Output the (X, Y) coordinate of the center of the cell containing the given text.  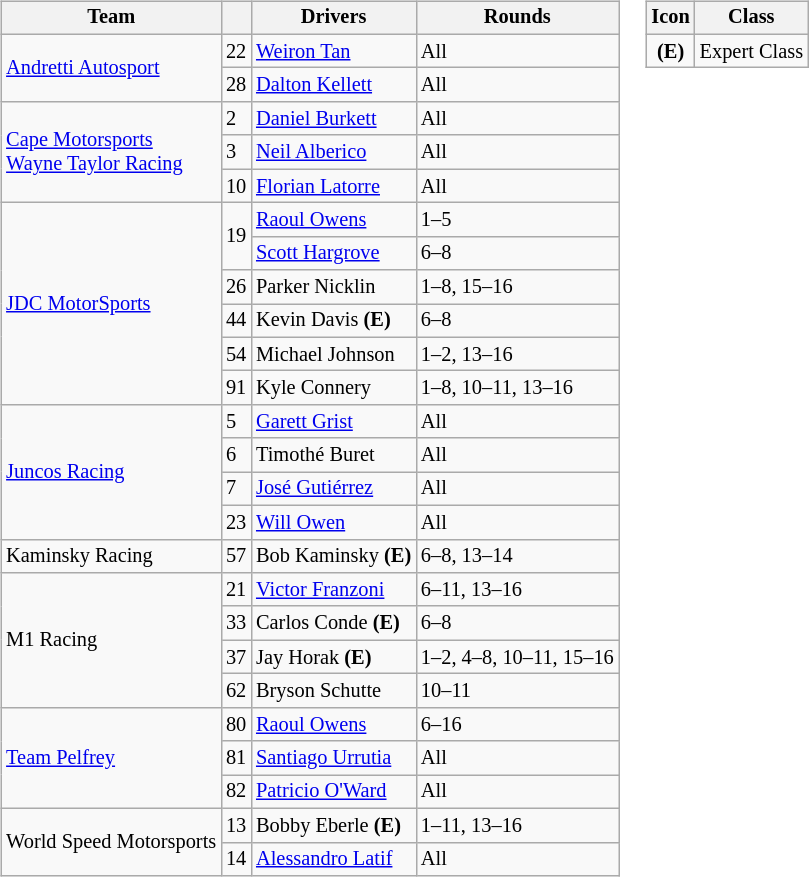
5 (236, 422)
6 (236, 455)
80 (236, 724)
Neil Alberico (334, 152)
3 (236, 152)
19 (236, 236)
10 (236, 186)
JDC MotorSports (111, 304)
7 (236, 489)
Drivers (334, 18)
1–11, 13–16 (518, 825)
Juncos Racing (111, 472)
1–8, 15–16 (518, 287)
Victor Franzoni (334, 590)
Jay Horak (E) (334, 657)
José Gutiérrez (334, 489)
1–5 (518, 220)
1–2, 13–16 (518, 354)
Dalton Kellett (334, 85)
Daniel Burkett (334, 119)
62 (236, 691)
Bobby Eberle (E) (334, 825)
Bryson Schutte (334, 691)
21 (236, 590)
Rounds (518, 18)
33 (236, 623)
54 (236, 354)
Florian Latorre (334, 186)
Team Pelfrey (111, 758)
Parker Nicklin (334, 287)
1–8, 10–11, 13–16 (518, 388)
World Speed Motorsports (111, 842)
M1 Racing (111, 640)
Cape Motorsports Wayne Taylor Racing (111, 152)
23 (236, 522)
1–2, 4–8, 10–11, 15–16 (518, 657)
44 (236, 321)
Weiron Tan (334, 51)
6–11, 13–16 (518, 590)
Alessandro Latif (334, 859)
6–16 (518, 724)
6–8, 13–14 (518, 556)
13 (236, 825)
Patricio O'Ward (334, 792)
57 (236, 556)
Icon (671, 18)
Bob Kaminsky (E) (334, 556)
22 (236, 51)
Andretti Autosport (111, 68)
Carlos Conde (E) (334, 623)
Team (111, 18)
Kaminsky Racing (111, 556)
Michael Johnson (334, 354)
Garett Grist (334, 422)
Kyle Connery (334, 388)
14 (236, 859)
91 (236, 388)
Class (752, 18)
26 (236, 287)
Scott Hargrove (334, 253)
82 (236, 792)
37 (236, 657)
(E) (671, 51)
Timothé Buret (334, 455)
81 (236, 758)
Expert Class (752, 51)
Will Owen (334, 522)
28 (236, 85)
10–11 (518, 691)
Kevin Davis (E) (334, 321)
Santiago Urrutia (334, 758)
2 (236, 119)
